Return (x, y) of the center of cell containing provided text 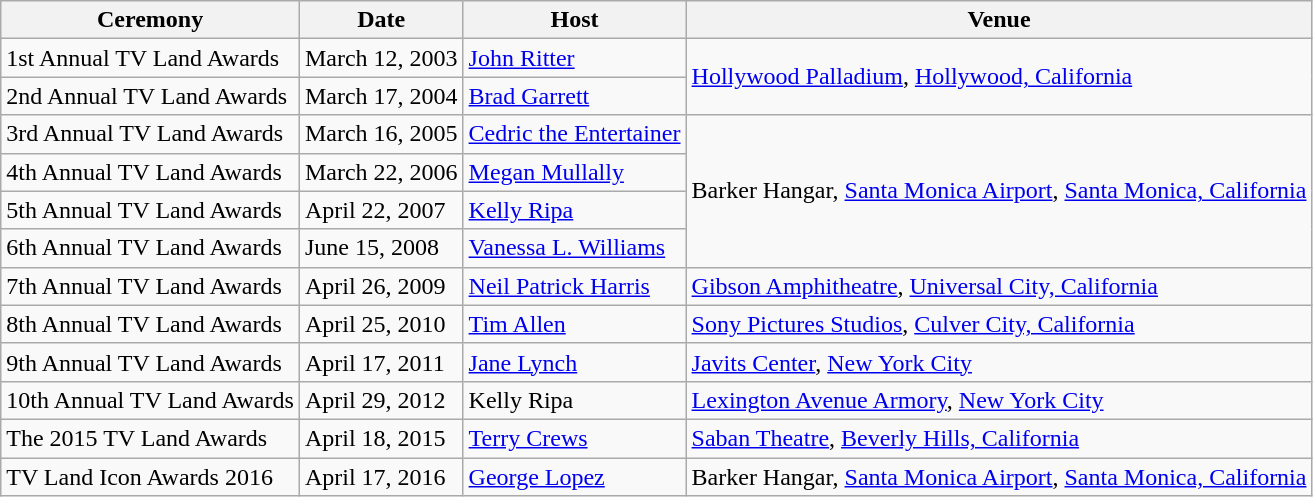
April 26, 2009 (381, 286)
Gibson Amphitheatre, Universal City, California (999, 286)
Sony Pictures Studios, Culver City, California (999, 324)
Jane Lynch (574, 362)
Venue (999, 20)
Neil Patrick Harris (574, 286)
April 17, 2011 (381, 362)
Saban Theatre, Beverly Hills, California (999, 438)
John Ritter (574, 58)
Lexington Avenue Armory, New York City (999, 400)
6th Annual TV Land Awards (150, 248)
1st Annual TV Land Awards (150, 58)
Ceremony (150, 20)
March 22, 2006 (381, 172)
Javits Center, New York City (999, 362)
April 18, 2015 (381, 438)
Megan Mullally (574, 172)
9th Annual TV Land Awards (150, 362)
April 29, 2012 (381, 400)
Hollywood Palladium, Hollywood, California (999, 77)
Vanessa L. Williams (574, 248)
TV Land Icon Awards 2016 (150, 477)
George Lopez (574, 477)
Terry Crews (574, 438)
2nd Annual TV Land Awards (150, 96)
3rd Annual TV Land Awards (150, 134)
Cedric the Entertainer (574, 134)
Date (381, 20)
March 12, 2003 (381, 58)
April 22, 2007 (381, 210)
4th Annual TV Land Awards (150, 172)
March 17, 2004 (381, 96)
March 16, 2005 (381, 134)
10th Annual TV Land Awards (150, 400)
April 17, 2016 (381, 477)
5th Annual TV Land Awards (150, 210)
Host (574, 20)
Tim Allen (574, 324)
The 2015 TV Land Awards (150, 438)
April 25, 2010 (381, 324)
Brad Garrett (574, 96)
8th Annual TV Land Awards (150, 324)
7th Annual TV Land Awards (150, 286)
June 15, 2008 (381, 248)
